Search for the cell housing the specified text and yield its (X, Y) center coordinate. 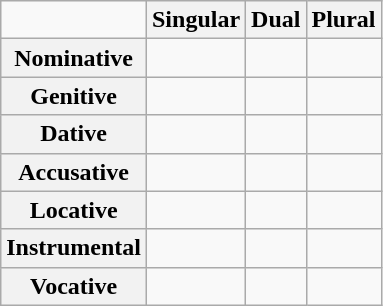
Plural (344, 20)
Dative (74, 134)
Instrumental (74, 248)
Singular (196, 20)
Nominative (74, 58)
Vocative (74, 286)
Accusative (74, 172)
Genitive (74, 96)
Dual (276, 20)
Locative (74, 210)
